Return (X, Y) of the center of cell containing provided text 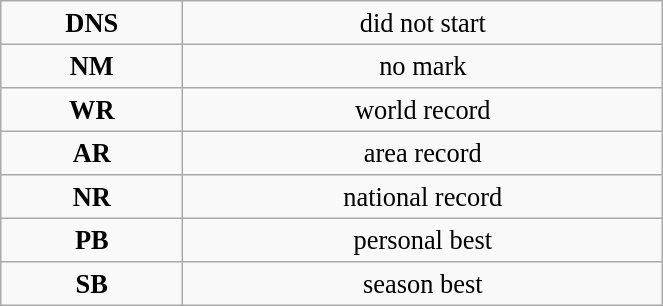
no mark (423, 66)
SB (92, 284)
PB (92, 240)
AR (92, 153)
did not start (423, 22)
personal best (423, 240)
NR (92, 197)
world record (423, 109)
season best (423, 284)
national record (423, 197)
area record (423, 153)
DNS (92, 22)
WR (92, 109)
NM (92, 66)
